For the text-containing cell, return its midpoint in [x, y] coordinate format. 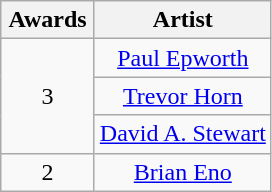
Brian Eno [182, 172]
2 [48, 172]
Artist [182, 20]
3 [48, 96]
Awards [48, 20]
Paul Epworth [182, 58]
David A. Stewart [182, 134]
Trevor Horn [182, 96]
